Determine the [X, Y] coordinate at the center of the cell enclosing the given text.  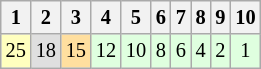
25 [16, 51]
12 [106, 51]
7 [181, 17]
3 [76, 17]
18 [46, 51]
15 [76, 51]
5 [136, 17]
9 [221, 17]
